Capture the cell that displays the provided text and extract its (X, Y) central coordinate. 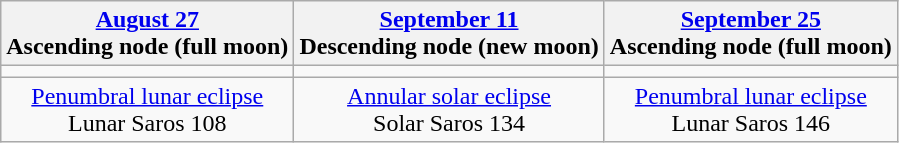
September 11Descending node (new moon) (449, 34)
September 25Ascending node (full moon) (750, 34)
Penumbral lunar eclipseLunar Saros 146 (750, 110)
Annular solar eclipseSolar Saros 134 (449, 110)
Penumbral lunar eclipseLunar Saros 108 (148, 110)
August 27Ascending node (full moon) (148, 34)
